Locate the cell with the specified text and output its [x, y] center coordinate. 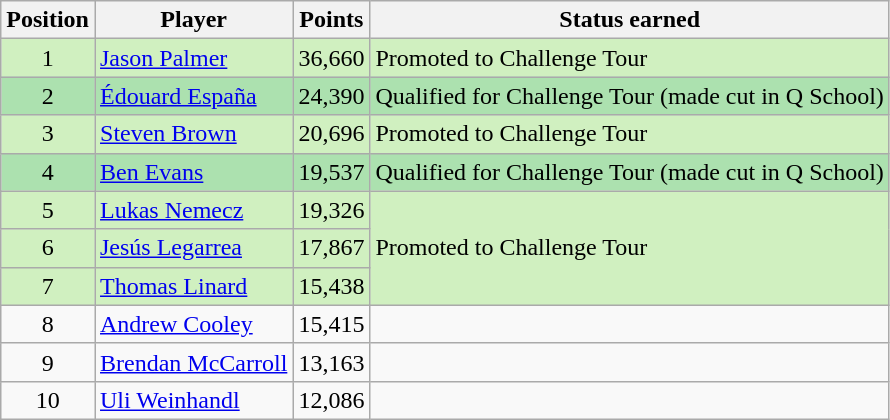
Points [332, 20]
Steven Brown [193, 134]
Jesús Legarrea [193, 248]
9 [48, 362]
Position [48, 20]
5 [48, 210]
Brendan McCarroll [193, 362]
Uli Weinhandl [193, 400]
15,438 [332, 286]
Thomas Linard [193, 286]
17,867 [332, 248]
10 [48, 400]
36,660 [332, 58]
15,415 [332, 324]
1 [48, 58]
Lukas Nemecz [193, 210]
Status earned [630, 20]
Ben Evans [193, 172]
Jason Palmer [193, 58]
8 [48, 324]
6 [48, 248]
24,390 [332, 96]
Andrew Cooley [193, 324]
Player [193, 20]
3 [48, 134]
Édouard España [193, 96]
19,537 [332, 172]
7 [48, 286]
13,163 [332, 362]
4 [48, 172]
2 [48, 96]
19,326 [332, 210]
20,696 [332, 134]
12,086 [332, 400]
